Capture the cell that displays the provided text and extract its (x, y) central coordinate. 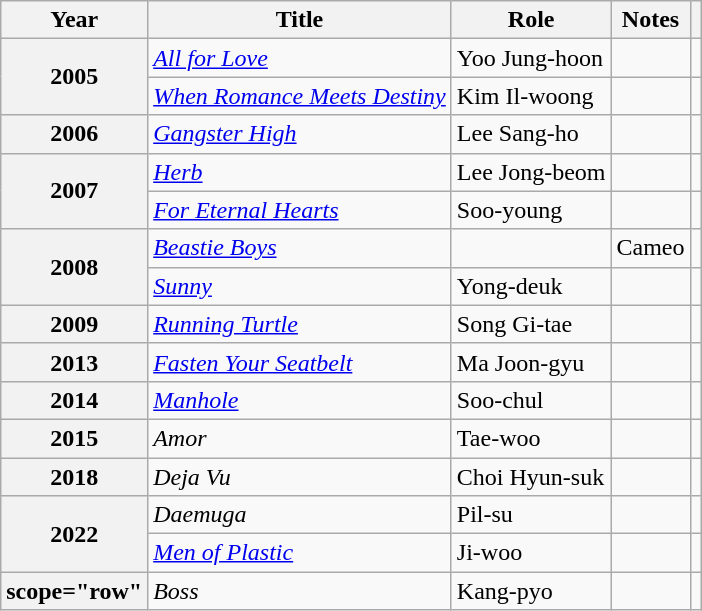
Notes (650, 20)
Yong-deuk (531, 286)
2007 (74, 191)
Men of Plastic (300, 553)
Role (531, 20)
2006 (74, 134)
Amor (300, 438)
2015 (74, 438)
Yoo Jung-hoon (531, 58)
Pil-su (531, 515)
Soo-young (531, 210)
Manhole (300, 400)
Soo-chul (531, 400)
2009 (74, 324)
Kang-pyo (531, 591)
Cameo (650, 248)
Year (74, 20)
Tae-woo (531, 438)
2018 (74, 477)
Sunny (300, 286)
2008 (74, 267)
Herb (300, 172)
2005 (74, 77)
Kim Il-woong (531, 96)
2022 (74, 534)
Choi Hyun-suk (531, 477)
When Romance Meets Destiny (300, 96)
2014 (74, 400)
Daemuga (300, 515)
Gangster High (300, 134)
Ma Joon-gyu (531, 362)
Ji-woo (531, 553)
Running Turtle (300, 324)
Song Gi-tae (531, 324)
2013 (74, 362)
Beastie Boys (300, 248)
Deja Vu (300, 477)
Fasten Your Seatbelt (300, 362)
Lee Sang-ho (531, 134)
Title (300, 20)
Boss (300, 591)
For Eternal Hearts (300, 210)
Lee Jong-beom (531, 172)
scope="row" (74, 591)
All for Love (300, 58)
